Provide the (X, Y) coordinate of the cell's center where the given text is located.  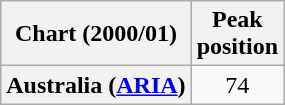
Chart (2000/01) (96, 34)
Peakposition (237, 34)
Australia (ARIA) (96, 85)
74 (237, 85)
